Scan for the cell matching the given text and deliver its [X, Y] coordinate at center. 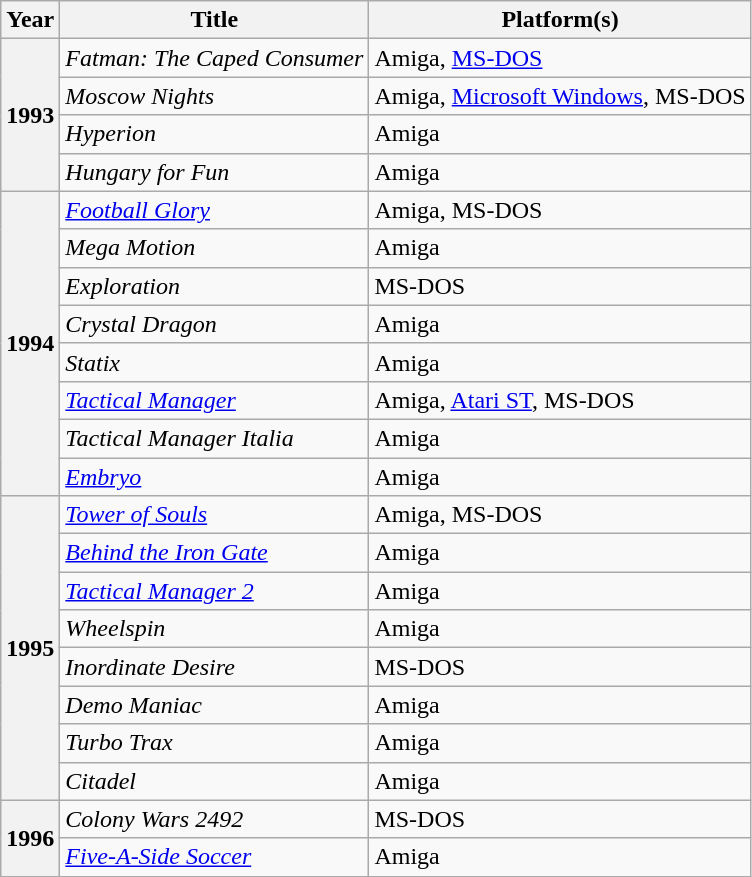
Statix [214, 362]
1993 [30, 115]
Mega Motion [214, 248]
Moscow Nights [214, 96]
Colony Wars 2492 [214, 819]
Tactical Manager 2 [214, 591]
Amiga, Microsoft Windows, MS-DOS [560, 96]
Five-A-Side Soccer [214, 857]
Citadel [214, 781]
1994 [30, 343]
Fatman: The Caped Consumer [214, 58]
Year [30, 20]
Wheelspin [214, 629]
Tactical Manager Italia [214, 438]
Behind the Iron Gate [214, 553]
Football Glory [214, 210]
Inordinate Desire [214, 667]
Crystal Dragon [214, 324]
Amiga, Atari ST, MS-DOS [560, 400]
Turbo Trax [214, 743]
Hyperion [214, 134]
1995 [30, 648]
Demo Maniac [214, 705]
1996 [30, 838]
Hungary for Fun [214, 172]
Tactical Manager [214, 400]
Exploration [214, 286]
Embryo [214, 477]
Platform(s) [560, 20]
Tower of Souls [214, 515]
Title [214, 20]
